From the cell containing the given text, extract its center point as [X, Y] coordinate. 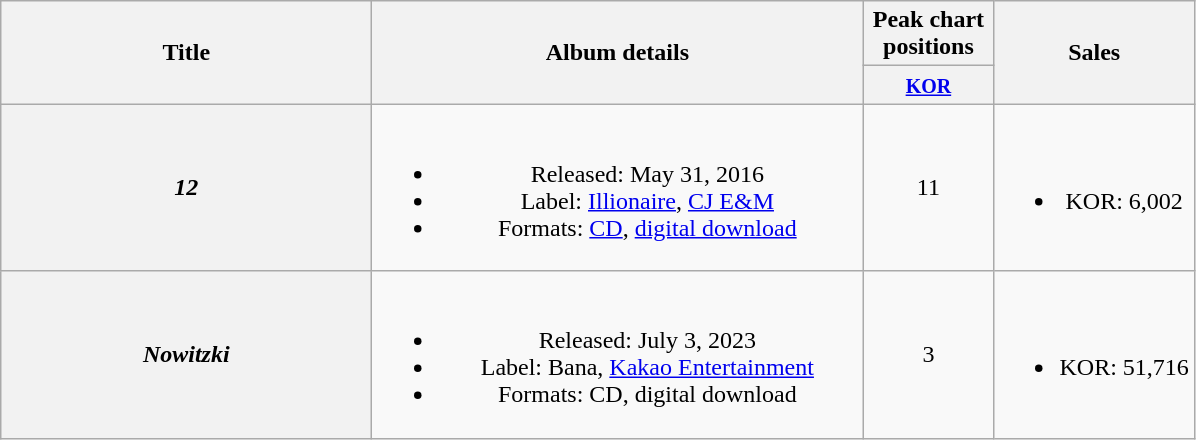
Released: May 31, 2016Label: Illionaire, CJ E&MFormats: CD, digital download [618, 188]
Released: July 3, 2023Label: Bana, Kakao EntertainmentFormats: CD, digital download [618, 354]
KOR: 6,002 [1094, 188]
11 [928, 188]
Album details [618, 52]
12 [186, 188]
KOR: 51,716 [1094, 354]
3 [928, 354]
Nowitzki [186, 354]
Sales [1094, 52]
KOR [928, 85]
Title [186, 52]
Peak chart positions [928, 34]
